Determine the (x, y) coordinate at the center of the cell enclosing the given text.  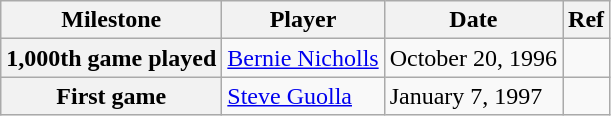
Ref (586, 20)
Bernie Nicholls (303, 58)
January 7, 1997 (473, 96)
October 20, 1996 (473, 58)
1,000th game played (112, 58)
Steve Guolla (303, 96)
Date (473, 20)
Milestone (112, 20)
First game (112, 96)
Player (303, 20)
